Return the (X, Y) coordinate for the center point of the cell that contains the specified text.  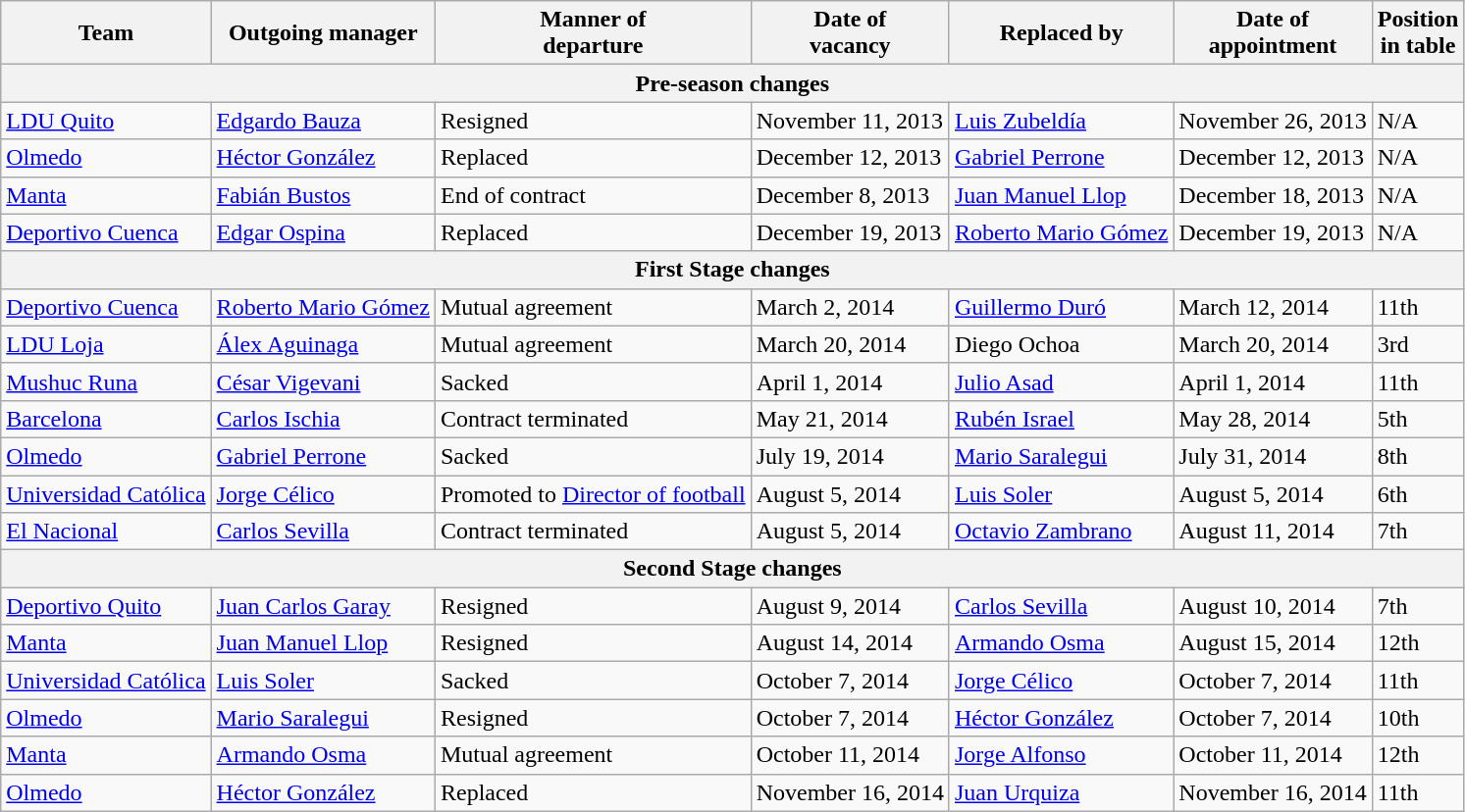
August 10, 2014 (1273, 606)
10th (1418, 718)
Rubén Israel (1061, 419)
Team (106, 33)
End of contract (593, 195)
Juan Urquiza (1061, 792)
Pre-season changes (732, 83)
July 19, 2014 (850, 456)
November 11, 2013 (850, 121)
November 26, 2013 (1273, 121)
December 8, 2013 (850, 195)
May 21, 2014 (850, 419)
Barcelona (106, 419)
Edgardo Bauza (323, 121)
8th (1418, 456)
César Vigevani (323, 381)
Fabián Bustos (323, 195)
Positionin table (1418, 33)
March 12, 2014 (1273, 307)
Octavio Zambrano (1061, 532)
Edgar Ospina (323, 232)
Luis Zubeldía (1061, 121)
Replaced by (1061, 33)
December 18, 2013 (1273, 195)
May 28, 2014 (1273, 419)
Jorge Alfonso (1061, 755)
Álex Aguinaga (323, 344)
July 31, 2014 (1273, 456)
Date ofappointment (1273, 33)
Date ofvacancy (850, 33)
Second Stage changes (732, 569)
El Nacional (106, 532)
March 2, 2014 (850, 307)
LDU Loja (106, 344)
First Stage changes (732, 270)
August 9, 2014 (850, 606)
Manner ofdeparture (593, 33)
Julio Asad (1061, 381)
5th (1418, 419)
Juan Carlos Garay (323, 606)
Diego Ochoa (1061, 344)
Mushuc Runa (106, 381)
Promoted to Director of football (593, 493)
3rd (1418, 344)
6th (1418, 493)
Carlos Ischia (323, 419)
Guillermo Duró (1061, 307)
Outgoing manager (323, 33)
LDU Quito (106, 121)
August 15, 2014 (1273, 643)
August 11, 2014 (1273, 532)
Deportivo Quito (106, 606)
August 14, 2014 (850, 643)
